Return the [x, y] coordinate for the center point of the cell that contains the specified text.  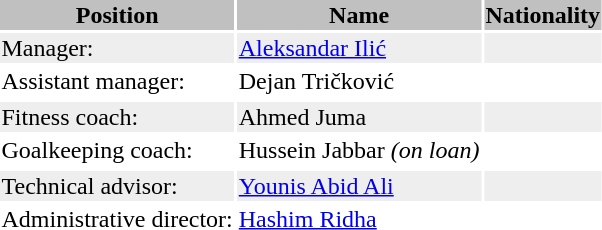
Position [117, 15]
Younis Abid Ali [359, 186]
Manager: [117, 48]
Fitness coach: [117, 117]
Ahmed Juma [359, 117]
Assistant manager: [117, 81]
Nationality [543, 15]
Goalkeeping coach: [117, 150]
Name [359, 15]
Aleksandar Ilić [359, 48]
Technical advisor: [117, 186]
Hussein Jabbar (on loan) [359, 150]
Dejan Tričković [359, 81]
